Locate the cell with the specified text and output its (X, Y) center coordinate. 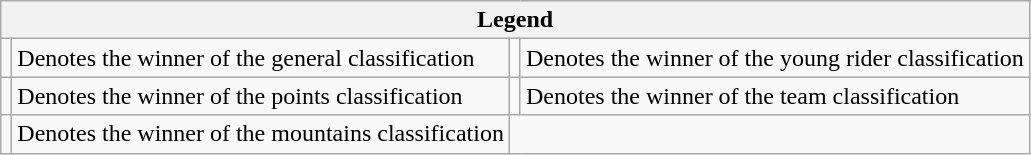
Denotes the winner of the general classification (261, 58)
Denotes the winner of the young rider classification (774, 58)
Denotes the winner of the points classification (261, 96)
Legend (516, 20)
Denotes the winner of the mountains classification (261, 134)
Denotes the winner of the team classification (774, 96)
